Determine the (X, Y) coordinate at the center of the cell enclosing the given text.  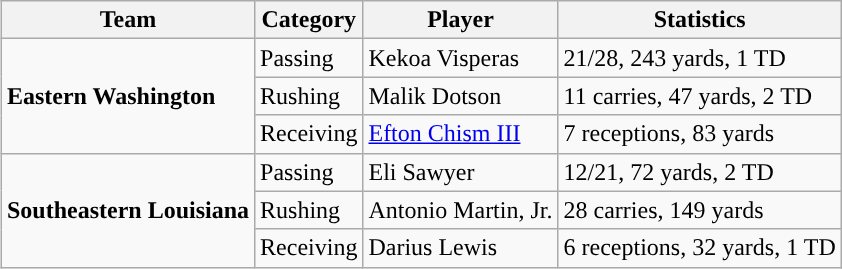
Eli Sawyer (460, 172)
Team (128, 20)
Category (309, 20)
Efton Chism III (460, 134)
Kekoa Visperas (460, 58)
Statistics (700, 20)
12/21, 72 yards, 2 TD (700, 172)
21/28, 243 yards, 1 TD (700, 58)
Malik Dotson (460, 96)
Southeastern Louisiana (128, 210)
Eastern Washington (128, 96)
6 receptions, 32 yards, 1 TD (700, 248)
28 carries, 149 yards (700, 210)
Darius Lewis (460, 248)
11 carries, 47 yards, 2 TD (700, 96)
7 receptions, 83 yards (700, 134)
Antonio Martin, Jr. (460, 210)
Player (460, 20)
